From the cell containing the given text, extract its center point as (X, Y) coordinate. 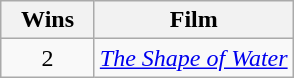
2 (48, 58)
The Shape of Water (194, 58)
Wins (48, 20)
Film (194, 20)
